Return the (x, y) coordinate for the center point of the cell that contains the specified text.  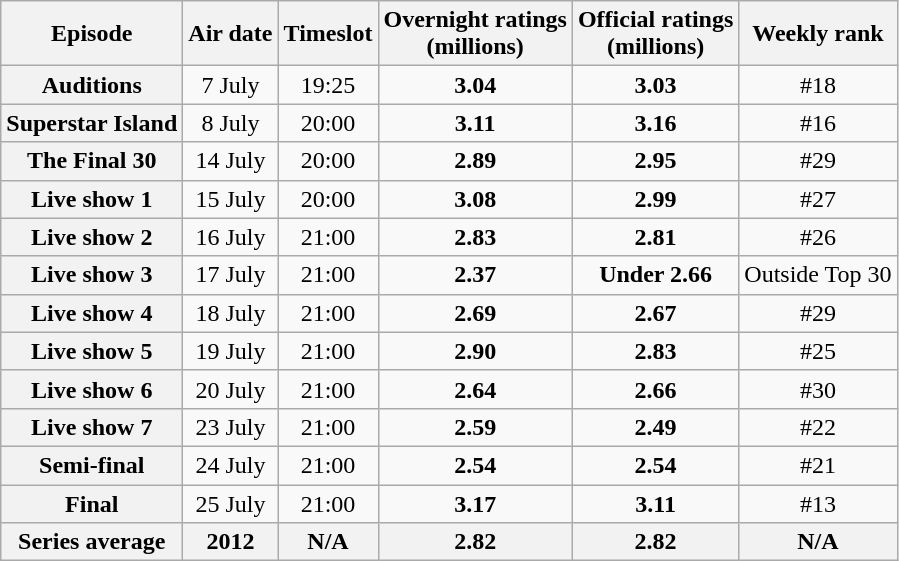
2.89 (475, 161)
2.37 (475, 275)
2.66 (655, 389)
2.95 (655, 161)
Weekly rank (818, 34)
2.69 (475, 313)
#18 (818, 85)
20 July (230, 389)
Live show 6 (92, 389)
2.67 (655, 313)
Live show 2 (92, 237)
8 July (230, 123)
2.99 (655, 199)
2012 (230, 542)
2.90 (475, 351)
3.17 (475, 503)
Under 2.66 (655, 275)
19 July (230, 351)
#30 (818, 389)
Overnight ratings(millions) (475, 34)
Live show 3 (92, 275)
19:25 (328, 85)
Final (92, 503)
Outside Top 30 (818, 275)
2.81 (655, 237)
17 July (230, 275)
2.59 (475, 427)
Series average (92, 542)
#16 (818, 123)
The Final 30 (92, 161)
2.49 (655, 427)
3.08 (475, 199)
#21 (818, 465)
Auditions (92, 85)
Superstar Island (92, 123)
Live show 4 (92, 313)
Timeslot (328, 34)
18 July (230, 313)
Semi-final (92, 465)
#13 (818, 503)
#26 (818, 237)
Live show 5 (92, 351)
Live show 7 (92, 427)
3.04 (475, 85)
Live show 1 (92, 199)
23 July (230, 427)
25 July (230, 503)
Air date (230, 34)
#22 (818, 427)
14 July (230, 161)
3.16 (655, 123)
16 July (230, 237)
#25 (818, 351)
3.03 (655, 85)
2.64 (475, 389)
15 July (230, 199)
Episode (92, 34)
Official ratings(millions) (655, 34)
7 July (230, 85)
24 July (230, 465)
#27 (818, 199)
